Return (x, y) of the center of cell containing provided text 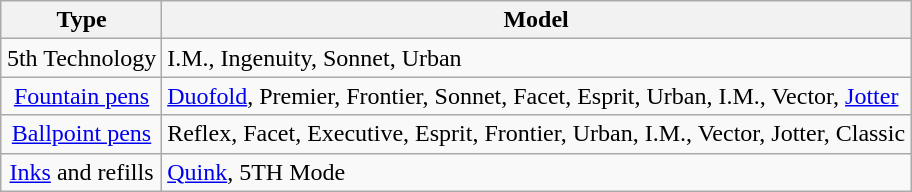
Inks and refills (81, 172)
Type (81, 20)
Model (536, 20)
Reflex, Facet, Executive, Esprit, Frontier, Urban, I.M., Vector, Jotter, Classic (536, 134)
Duofold, Premier, Frontier, Sonnet, Facet, Esprit, Urban, I.M., Vector, Jotter (536, 96)
Ballpoint pens (81, 134)
Quink, 5TH Mode (536, 172)
Fountain pens (81, 96)
I.M., Ingenuity, Sonnet, Urban (536, 58)
5th Technology (81, 58)
